Pinpoint the cell where the given text exists, returning its [x, y] midpoint coordinate. 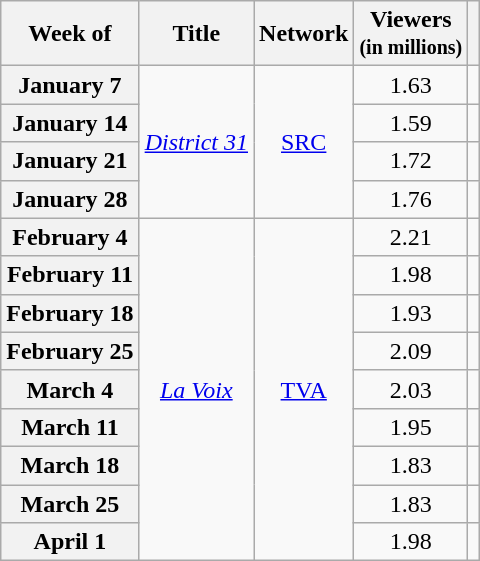
Week of [70, 34]
April 1 [70, 542]
2.21 [411, 237]
1.63 [411, 85]
Viewers(in millions) [411, 34]
February 25 [70, 351]
1.59 [411, 123]
February 4 [70, 237]
Title [196, 34]
March 18 [70, 465]
La Voix [196, 390]
District 31 [196, 142]
TVA [304, 390]
SRC [304, 142]
Network [304, 34]
1.76 [411, 199]
1.93 [411, 313]
January 7 [70, 85]
January 21 [70, 161]
1.72 [411, 161]
March 25 [70, 503]
March 11 [70, 427]
March 4 [70, 389]
2.03 [411, 389]
February 18 [70, 313]
January 28 [70, 199]
2.09 [411, 351]
1.95 [411, 427]
February 11 [70, 275]
January 14 [70, 123]
